For the text-containing cell, return its midpoint in (x, y) coordinate format. 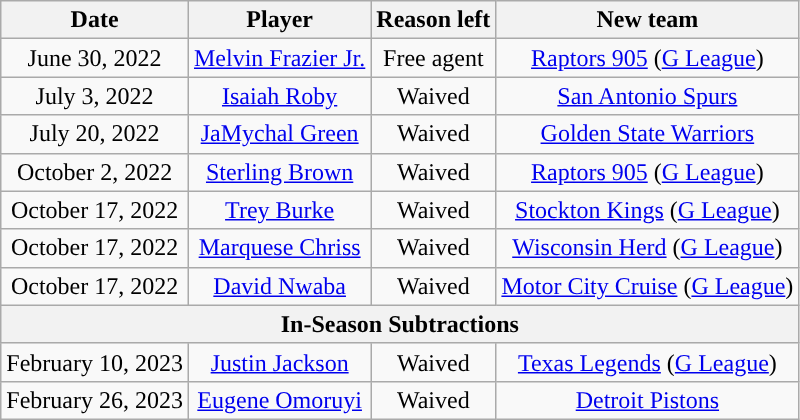
October 2, 2022 (95, 172)
Motor City Cruise (G League) (648, 286)
Texas Legends (G League) (648, 362)
July 3, 2022 (95, 96)
Player (279, 20)
Marquese Chriss (279, 248)
Justin Jackson (279, 362)
Sterling Brown (279, 172)
San Antonio Spurs (648, 96)
Eugene Omoruyi (279, 400)
February 26, 2023 (95, 400)
July 20, 2022 (95, 134)
Stockton Kings (G League) (648, 210)
Trey Burke (279, 210)
In-Season Subtractions (400, 324)
Date (95, 20)
February 10, 2023 (95, 362)
New team (648, 20)
Golden State Warriors (648, 134)
Wisconsin Herd (G League) (648, 248)
Detroit Pistons (648, 400)
June 30, 2022 (95, 58)
Free agent (434, 58)
Melvin Frazier Jr. (279, 58)
David Nwaba (279, 286)
JaMychal Green (279, 134)
Isaiah Roby (279, 96)
Reason left (434, 20)
